Provide the (X, Y) coordinate of the cell's center where the given text is located.  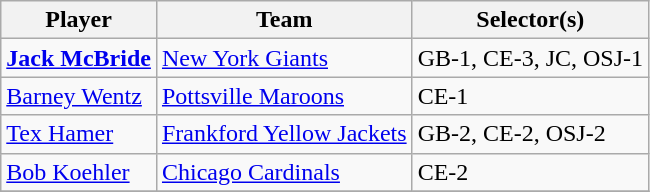
Bob Koehler (79, 172)
Pottsville Maroons (284, 96)
New York Giants (284, 58)
Team (284, 20)
CE-2 (530, 172)
Tex Hamer (79, 134)
Player (79, 20)
GB-1, CE-3, JC, OSJ-1 (530, 58)
CE-1 (530, 96)
Barney Wentz (79, 96)
Jack McBride (79, 58)
Frankford Yellow Jackets (284, 134)
GB-2, CE-2, OSJ-2 (530, 134)
Selector(s) (530, 20)
Chicago Cardinals (284, 172)
